Locate the cell with the specified text and output its [x, y] center coordinate. 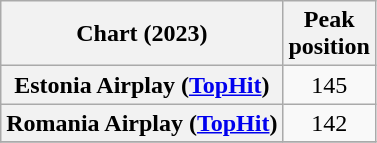
Chart (2023) [142, 34]
Peakposition [329, 34]
142 [329, 123]
Estonia Airplay (TopHit) [142, 85]
145 [329, 85]
Romania Airplay (TopHit) [142, 123]
